Pinpoint the cell where the given text exists, returning its (X, Y) midpoint coordinate. 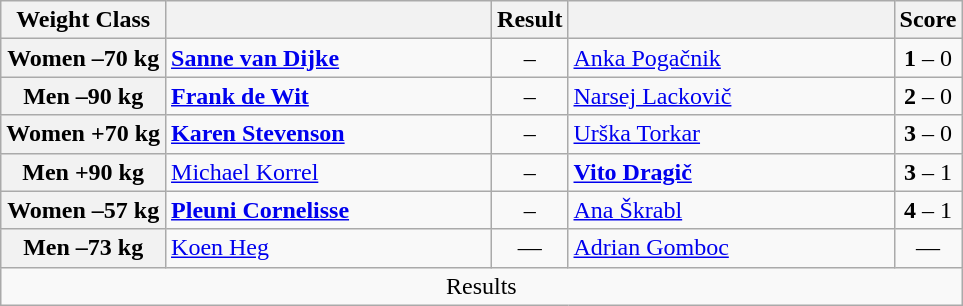
3 – 0 (928, 134)
Anka Pogačnik (731, 58)
3 – 1 (928, 172)
Urška Torkar (731, 134)
Men –90 kg (84, 96)
Ana Škrabl (731, 210)
Karen Stevenson (329, 134)
Women –70 kg (84, 58)
2 – 0 (928, 96)
Result (530, 20)
Michael Korrel (329, 172)
Pleuni Cornelisse (329, 210)
Men –73 kg (84, 248)
Frank de Wit (329, 96)
Results (482, 286)
Adrian Gomboc (731, 248)
Vito Dragič (731, 172)
Score (928, 20)
Weight Class (84, 20)
Sanne van Dijke (329, 58)
Narsej Lackovič (731, 96)
Men +90 kg (84, 172)
Koen Heg (329, 248)
Women +70 kg (84, 134)
4 – 1 (928, 210)
Women –57 kg (84, 210)
1 – 0 (928, 58)
